From the cell containing the given text, extract its center point as [X, Y] coordinate. 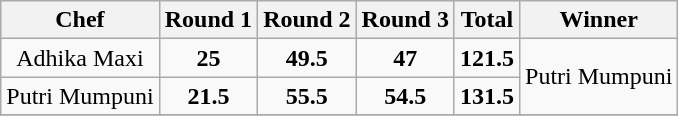
Round 2 [307, 20]
121.5 [486, 58]
Round 1 [208, 20]
Total [486, 20]
Winner [599, 20]
49.5 [307, 58]
55.5 [307, 96]
Adhika Maxi [80, 58]
21.5 [208, 96]
131.5 [486, 96]
47 [405, 58]
54.5 [405, 96]
Chef [80, 20]
25 [208, 58]
Round 3 [405, 20]
